From the cell containing the given text, extract its center point as [X, Y] coordinate. 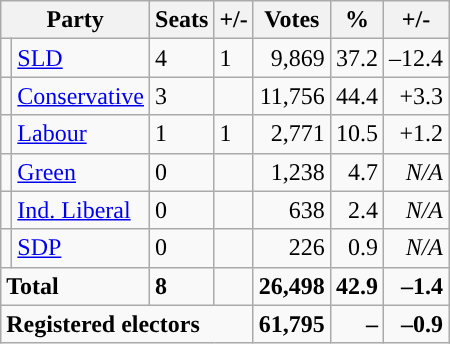
1,238 [292, 172]
3 [182, 96]
Total [76, 286]
Green [81, 172]
4 [182, 58]
Ind. Liberal [81, 210]
–0.9 [416, 324]
26,498 [292, 286]
10.5 [356, 134]
% [356, 20]
0.9 [356, 248]
61,795 [292, 324]
SDP [81, 248]
SLD [81, 58]
2,771 [292, 134]
638 [292, 210]
– [356, 324]
+1.2 [416, 134]
8 [182, 286]
+3.3 [416, 96]
Conservative [81, 96]
226 [292, 248]
44.4 [356, 96]
Labour [81, 134]
Registered electors [128, 324]
42.9 [356, 286]
2.4 [356, 210]
–1.4 [416, 286]
Seats [182, 20]
4.7 [356, 172]
11,756 [292, 96]
–12.4 [416, 58]
37.2 [356, 58]
9,869 [292, 58]
Votes [292, 20]
Party [76, 20]
